Locate the cell with the specified text and output its (X, Y) center coordinate. 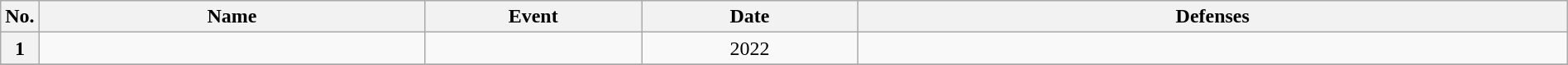
No. (20, 17)
Date (750, 17)
1 (20, 48)
2022 (750, 48)
Name (232, 17)
Event (533, 17)
Defenses (1212, 17)
